Return [x, y] of the center of cell containing provided text 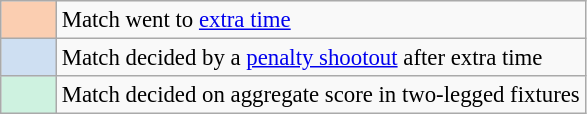
Match went to extra time [320, 20]
Match decided on aggregate score in two-legged fixtures [320, 95]
Match decided by a penalty shootout after extra time [320, 58]
